Pinpoint the cell where the given text exists, returning its [X, Y] midpoint coordinate. 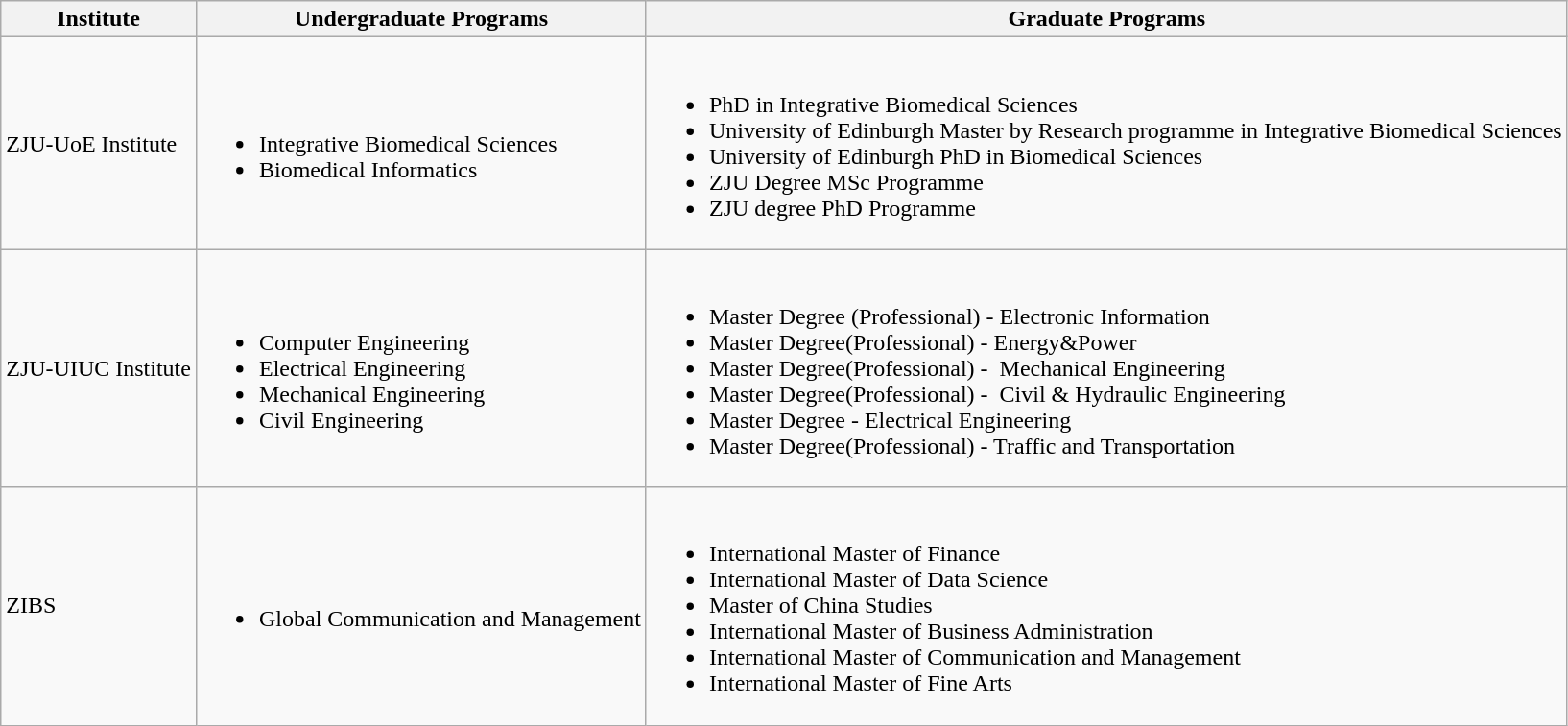
ZJU-UIUC Institute [99, 368]
Undergraduate Programs [420, 19]
Integrative Biomedical SciencesBiomedical Informatics [420, 144]
Global Communication and Management [420, 606]
Graduate Programs [1106, 19]
ZJU-UoE Institute [99, 144]
Institute [99, 19]
Computer EngineeringElectrical EngineeringMechanical EngineeringCivil Engineering [420, 368]
ZIBS [99, 606]
